Find where the given text appears and provide that cell's center as [x, y] coordinate. 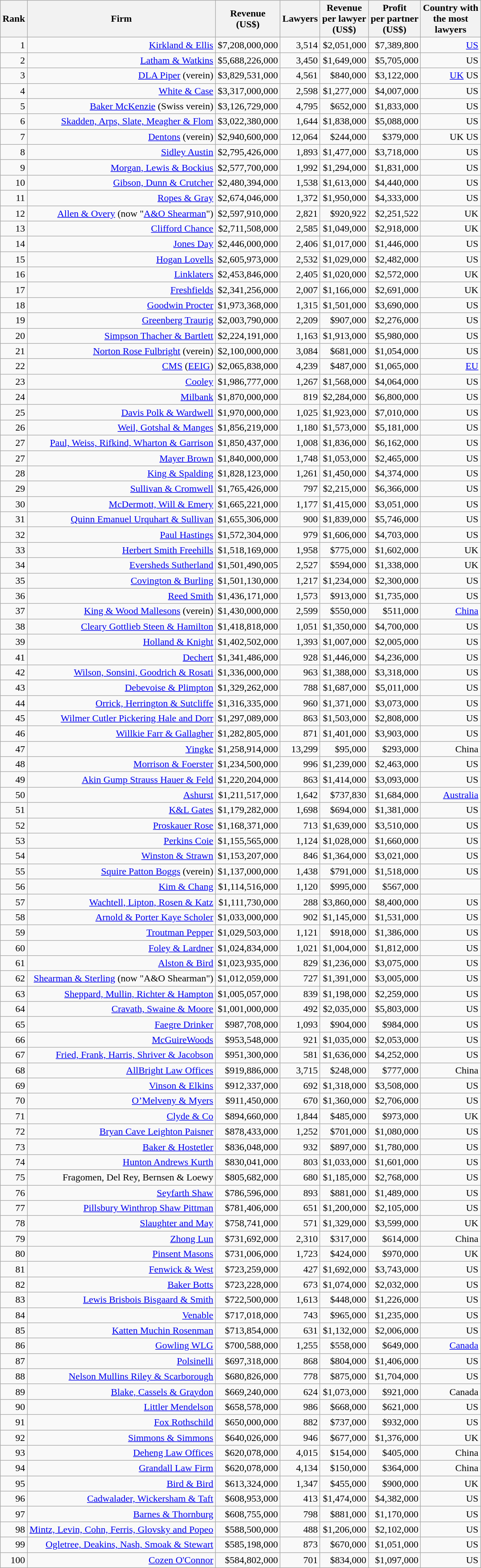
$1,033,000,000 [248, 917]
93 [14, 1453]
Troutman Pepper [121, 932]
$2,577,700,000 [248, 167]
$1,004,000 [344, 948]
16 [14, 275]
$1,913,000 [344, 336]
$1,692,000 [344, 1269]
$830,041,000 [248, 1162]
Vinson & Elkins [121, 1086]
$1,024,834,000 [248, 948]
288 [300, 902]
44 [14, 703]
Blake, Cassels & Graydon [121, 1391]
$1,145,000 [344, 917]
$1,501,000 [344, 305]
829 [300, 963]
979 [300, 535]
$7,208,000,000 [248, 45]
McDermott, Will & Emery [121, 504]
$1,402,502,000 [248, 642]
$1,973,368,000 [248, 305]
Alston & Bird [121, 963]
Cadwalader, Wickersham & Taft [121, 1499]
75 [14, 1177]
86 [14, 1346]
13,299 [300, 749]
1,180 [300, 427]
25 [14, 412]
$2,276,000 [395, 320]
$1,518,169,000 [248, 550]
$1,386,000 [395, 932]
$804,000 [344, 1361]
2,405 [300, 275]
$1,114,516,000 [248, 887]
Wilmer Cutler Pickering Hale and Dorr [121, 718]
Hunton Andrews Kurth [121, 1162]
$567,000 [395, 887]
28 [14, 474]
$1,780,000 [395, 1147]
Revenueper lawyer(US$) [344, 19]
$3,122,000 [395, 76]
$2,480,394,000 [248, 183]
$1,153,207,000 [248, 856]
Fragomen, Del Rey, Bernsen & Loewy [121, 1177]
$1,234,500,000 [248, 764]
$1,371,000 [344, 703]
$875,000 [344, 1376]
$920,922 [344, 213]
1,893 [300, 152]
$1,418,818,000 [248, 626]
$904,000 [344, 1024]
$3,510,000 [395, 825]
33 [14, 550]
Greenberg Traurig [121, 320]
$1,236,000 [344, 963]
871 [300, 734]
$4,333,000 [395, 198]
$1,074,000 [344, 1285]
$2,259,000 [395, 994]
$2,284,000 [344, 397]
98 [14, 1529]
$1,665,221,000 [248, 504]
$3,860,000 [344, 902]
$1,035,000 [344, 1040]
30 [14, 504]
$1,655,306,000 [248, 519]
42 [14, 672]
$1,489,000 [395, 1193]
$154,000 [344, 1453]
3,084 [300, 351]
$248,000 [344, 1070]
DLA Piper (verein) [121, 76]
$4,064,000 [395, 382]
Proskauer Rose [121, 825]
72 [14, 1131]
12 [14, 213]
$1,840,000,000 [248, 458]
47 [14, 749]
$1,017,000 [344, 244]
2,821 [300, 213]
$3,718,000 [395, 152]
$2,768,000 [395, 1177]
94 [14, 1468]
$5,011,000 [395, 688]
Latham & Watkins [121, 60]
$2,691,000 [395, 290]
$150,000 [344, 1468]
$913,000 [344, 596]
79 [14, 1239]
51 [14, 810]
$1,170,000 [395, 1514]
Shearman & Sterling (now "A&O Shearman") [121, 979]
$1,850,437,000 [248, 443]
Linklaters [121, 275]
White & Case [121, 91]
946 [300, 1437]
6 [14, 121]
Reed Smith [121, 596]
Polsinelli [121, 1361]
$1,168,371,000 [248, 825]
Cravath, Swaine & Moore [121, 1009]
$1,001,000,000 [248, 1009]
21 [14, 351]
Littler Mendelson [121, 1407]
$1,206,000 [344, 1529]
1,021 [300, 948]
Orrick, Herrington & Sutcliffe [121, 703]
$5,181,000 [395, 427]
$317,000 [344, 1239]
$2,808,000 [395, 718]
$4,252,000 [395, 1055]
$1,185,000 [344, 1177]
$405,000 [395, 1453]
Milbank [121, 397]
$4,703,000 [395, 535]
$550,000 [344, 611]
$1,831,000 [395, 167]
$3,051,000 [395, 504]
986 [300, 1407]
Weil, Gotshal & Manges [121, 427]
Cooley [121, 382]
88 [14, 1376]
413 [300, 1499]
$1,838,000 [344, 121]
$614,000 [395, 1239]
1,613 [300, 1300]
41 [14, 657]
$668,000 [344, 1407]
788 [300, 688]
Bryan Cave Leighton Paisner [121, 1131]
$1,436,171,000 [248, 596]
$3,093,000 [395, 780]
900 [300, 519]
1,163 [300, 336]
$1,839,000 [344, 519]
59 [14, 932]
1,008 [300, 443]
692 [300, 1086]
Holland & Knight [121, 642]
$2,003,790,000 [248, 320]
Slaughter and May [121, 1223]
$670,000 [344, 1545]
32 [14, 535]
$7,010,000 [395, 412]
K&L Gates [121, 810]
78 [14, 1223]
AllBright Law Offices [121, 1070]
Akin Gump Strauss Hauer & Feld [121, 780]
Katten Muchin Rosenman [121, 1330]
868 [300, 1361]
713 [300, 825]
1,748 [300, 458]
798 [300, 1514]
Clifford Chance [121, 229]
39 [14, 642]
$2,463,000 [395, 764]
$4,700,000 [395, 626]
Kim & Chang [121, 887]
$1,028,000 [344, 841]
Arnold & Porter Kaye Scholer [121, 917]
68 [14, 1070]
1,347 [300, 1484]
846 [300, 856]
$7,389,800 [395, 45]
$1,986,777,000 [248, 382]
$3,075,000 [395, 963]
Willkie Farr & Gallagher [121, 734]
$2,032,000 [395, 1285]
$717,018,000 [248, 1315]
$781,406,000 [248, 1208]
$737,830 [344, 795]
$3,318,000 [395, 672]
$1,704,000 [395, 1376]
$1,474,000 [344, 1499]
8 [14, 152]
$1,391,000 [344, 979]
$907,000 [344, 320]
82 [14, 1285]
$1,341,486,000 [248, 657]
Lewis Brisbois Bisgaard & Smith [121, 1300]
Grandall Law Firm [121, 1468]
797 [300, 489]
Davis Polk & Wardwell [121, 412]
$894,660,000 [248, 1116]
$2,597,910,000 [248, 213]
$1,501,130,000 [248, 581]
$4,440,000 [395, 183]
$1,111,730,000 [248, 902]
$649,000 [395, 1346]
778 [300, 1376]
99 [14, 1545]
46 [14, 734]
$697,318,000 [248, 1361]
$1,639,000 [344, 825]
$2,341,256,000 [248, 290]
893 [300, 1193]
$2,674,046,000 [248, 198]
64 [14, 1009]
$1,430,000,000 [248, 611]
670 [300, 1101]
13 [14, 229]
$95,000 [344, 749]
$1,097,000 [395, 1560]
$5,705,000 [395, 60]
34 [14, 565]
65 [14, 1024]
$1,179,282,000 [248, 810]
$1,602,000 [395, 550]
52 [14, 825]
651 [300, 1208]
38 [14, 626]
581 [300, 1055]
Gibson, Dunn & Crutcher [121, 183]
$805,682,000 [248, 1177]
McGuireWoods [121, 1040]
$3,508,000 [395, 1086]
14 [14, 244]
$777,000 [395, 1070]
$1,531,000 [395, 917]
87 [14, 1361]
$932,000 [395, 1422]
EU [451, 366]
$1,601,000 [395, 1162]
Zhong Lun [121, 1239]
$840,000 [344, 76]
Cleary Gottlieb Steen & Hamilton [121, 626]
960 [300, 703]
$2,300,000 [395, 581]
$650,000,000 [248, 1422]
$5,803,000 [395, 1009]
$731,692,000 [248, 1239]
1,217 [300, 581]
1,573 [300, 596]
Cozen O'Connor [121, 1560]
$3,073,000 [395, 703]
$2,795,426,000 [248, 152]
$1,258,914,000 [248, 749]
803 [300, 1162]
69 [14, 1086]
61 [14, 963]
$970,000 [395, 1254]
$2,465,000 [395, 458]
$640,026,000 [248, 1437]
Dentons (verein) [121, 137]
Sullivan & Cromwell [121, 489]
Jones Day [121, 244]
2,406 [300, 244]
$5,980,000 [395, 336]
$3,317,000,000 [248, 91]
1,177 [300, 504]
Quinn Emanuel Urquhart & Sullivan [121, 519]
$6,800,000 [395, 397]
$723,228,000 [248, 1285]
$1,065,000 [395, 366]
1,025 [300, 412]
Barnes & Thornburg [121, 1514]
$677,000 [344, 1437]
80 [14, 1254]
$1,023,935,000 [248, 963]
$1,414,000 [344, 780]
3,514 [300, 45]
10 [14, 183]
$1,226,000 [395, 1300]
$1,765,426,000 [248, 489]
$1,649,000 [344, 60]
$3,829,531,000 [248, 76]
$1,020,000 [344, 275]
4 [14, 91]
$713,854,000 [248, 1330]
37 [14, 611]
Nelson Mullins Riley & Scarborough [121, 1376]
54 [14, 856]
2,310 [300, 1239]
$1,573,000 [344, 427]
$1,687,000 [344, 688]
Morrison & Foerster [121, 764]
2,585 [300, 229]
Fenwick & West [121, 1269]
$2,572,000 [395, 275]
1,723 [300, 1254]
$919,886,000 [248, 1070]
$1,406,000 [395, 1361]
Fried, Frank, Harris, Shriver & Jacobson [121, 1055]
CMS (EEIG) [121, 366]
1,124 [300, 841]
Ashurst [121, 795]
12,064 [300, 137]
$1,073,000 [344, 1391]
$5,746,000 [395, 519]
96 [14, 1499]
$1,606,000 [344, 535]
81 [14, 1269]
Allen & Overy (now "A&O Shearman") [121, 213]
701 [300, 1560]
$3,022,380,000 [248, 121]
$1,297,089,000 [248, 718]
$1,051,000 [395, 1545]
$5,688,226,000 [248, 60]
Gowling WLG [121, 1346]
3 [14, 76]
$364,000 [395, 1468]
$700,588,000 [248, 1346]
4,795 [300, 106]
58 [14, 917]
91 [14, 1422]
$1,282,805,000 [248, 734]
Wachtell, Lipton, Rosen & Katz [121, 902]
Morgan, Lewis & Bockius [121, 167]
$2,224,191,000 [248, 336]
1,642 [300, 795]
Winston & Strawn [121, 856]
Bird & Bird [121, 1484]
23 [14, 382]
$1,054,000 [395, 351]
100 [14, 1560]
84 [14, 1315]
680 [300, 1177]
$984,000 [395, 1024]
2,527 [300, 565]
$2,006,000 [395, 1330]
$951,300,000 [248, 1055]
$1,239,000 [344, 764]
Ogletree, Deakins, Nash, Smoak & Stewart [121, 1545]
62 [14, 979]
743 [300, 1315]
$2,065,838,000 [248, 366]
$1,080,000 [395, 1131]
$293,000 [395, 749]
$2,005,000 [395, 642]
$1,856,219,000 [248, 427]
$1,166,000 [344, 290]
$1,012,059,000 [248, 979]
$1,415,000 [344, 504]
57 [14, 902]
Firm [121, 19]
$1,568,000 [344, 382]
95 [14, 1484]
$608,953,000 [248, 1499]
22 [14, 366]
4,015 [300, 1453]
Lawyers [300, 19]
1 [14, 45]
Perkins Coie [121, 841]
$511,000 [395, 611]
$2,940,600,000 [248, 137]
$2,251,522 [395, 213]
$2,482,000 [395, 259]
Debevoise & Plimpton [121, 688]
Pinsent Masons [121, 1254]
$1,132,000 [344, 1330]
18 [14, 305]
$3,126,729,000 [248, 106]
$722,500,000 [248, 1300]
Rank [14, 19]
$588,500,000 [248, 1529]
$485,000 [344, 1116]
55 [14, 871]
49 [14, 780]
2 [14, 60]
$4,007,000 [395, 91]
$836,048,000 [248, 1147]
Freshfields [121, 290]
45 [14, 718]
2,532 [300, 259]
1,267 [300, 382]
85 [14, 1330]
Revenue(US$) [248, 19]
$2,053,000 [395, 1040]
$1,338,000 [395, 565]
$1,970,000,000 [248, 412]
$4,382,000 [395, 1499]
$1,234,000 [344, 581]
$1,812,000 [395, 948]
66 [14, 1040]
$558,000 [344, 1346]
90 [14, 1407]
31 [14, 519]
$786,596,000 [248, 1193]
$1,277,000 [344, 91]
$1,660,000 [395, 841]
$1,636,000 [344, 1055]
19 [14, 320]
$1,613,000 [344, 183]
1,252 [300, 1131]
$1,329,262,000 [248, 688]
$669,240,000 [248, 1391]
$900,000 [395, 1484]
$3,599,000 [395, 1223]
$1,381,000 [395, 810]
7 [14, 137]
$834,000 [344, 1560]
King & Wood Mallesons (verein) [121, 611]
$1,350,000 [344, 626]
1,992 [300, 167]
$1,828,123,000 [248, 474]
$897,000 [344, 1147]
$244,000 [344, 137]
$2,035,000 [344, 1009]
$1,033,000 [344, 1162]
1,698 [300, 810]
Skadden, Arps, Slate, Meagher & Flom [121, 121]
Yingke [121, 749]
4,561 [300, 76]
$2,446,000,000 [248, 244]
89 [14, 1391]
$608,755,000 [248, 1514]
902 [300, 917]
571 [300, 1223]
$1,836,000 [344, 443]
$487,000 [344, 366]
$1,870,000,000 [248, 397]
1,093 [300, 1024]
$2,102,000 [395, 1529]
Mayer Brown [121, 458]
50 [14, 795]
$1,007,000 [344, 642]
4,134 [300, 1468]
Mintz, Levin, Cohn, Ferris, Glovsky and Popeo [121, 1529]
76 [14, 1193]
74 [14, 1162]
56 [14, 887]
$723,259,000 [248, 1269]
$1,477,000 [344, 152]
$1,518,000 [395, 871]
$701,000 [344, 1131]
$973,000 [395, 1116]
$1,684,000 [395, 795]
$2,105,000 [395, 1208]
819 [300, 397]
$1,923,000 [344, 412]
1,315 [300, 305]
11 [14, 198]
$2,453,846,000 [248, 275]
Foley & Lardner [121, 948]
$2,605,973,000 [248, 259]
3,450 [300, 60]
Squire Patton Boggs (verein) [121, 871]
Clyde & Co [121, 1116]
48 [14, 764]
$918,000 [344, 932]
$1,005,057,000 [248, 994]
$448,000 [344, 1300]
$758,741,000 [248, 1223]
Paul Hastings [121, 535]
$584,802,000 [248, 1560]
$1,735,000 [395, 596]
1,958 [300, 550]
$1,211,517,000 [248, 795]
67 [14, 1055]
$912,337,000 [248, 1086]
4,239 [300, 366]
$1,364,000 [344, 856]
$1,318,000 [344, 1086]
Fox Rothschild [121, 1422]
1,261 [300, 474]
2,209 [300, 320]
$658,578,000 [248, 1407]
97 [14, 1514]
$2,706,000 [395, 1101]
1,255 [300, 1346]
$1,572,304,000 [248, 535]
$3,690,000 [395, 305]
921 [300, 1040]
1,844 [300, 1116]
$455,000 [344, 1484]
2,007 [300, 290]
$737,000 [344, 1422]
35 [14, 581]
$1,950,000 [344, 198]
Goodwin Procter [121, 305]
488 [300, 1529]
3,715 [300, 1070]
20 [14, 336]
15 [14, 259]
2,599 [300, 611]
17 [14, 290]
Faegre Drinker [121, 1024]
Venable [121, 1315]
Simpson Thacher & Bartlett [121, 336]
1,051 [300, 626]
73 [14, 1147]
$1,029,000 [344, 259]
$2,100,000,000 [248, 351]
$2,215,000 [344, 489]
Baker McKenzie (Swiss verein) [121, 106]
$1,501,490,005 [248, 565]
$1,316,335,000 [248, 703]
1,538 [300, 183]
673 [300, 1285]
$1,053,000 [344, 458]
Dechert [121, 657]
Eversheds Sutherland [121, 565]
71 [14, 1116]
$680,826,000 [248, 1376]
$1,029,503,000 [248, 932]
Australia [451, 795]
$8,400,000 [395, 902]
$1,049,000 [344, 229]
King & Spalding [121, 474]
$791,000 [344, 871]
1,393 [300, 642]
77 [14, 1208]
932 [300, 1147]
O’Melveny & Myers [121, 1101]
Profitper partner(US$) [395, 19]
624 [300, 1391]
$911,450,000 [248, 1101]
$1,235,000 [395, 1315]
Ropes & Gray [121, 198]
$3,021,000 [395, 856]
26 [14, 427]
Norton Rose Fulbright (verein) [121, 351]
92 [14, 1437]
$3,743,000 [395, 1269]
$1,401,000 [344, 734]
727 [300, 979]
$379,000 [395, 137]
$694,000 [344, 810]
$594,000 [344, 565]
$4,236,000 [395, 657]
Deheng Law Offices [121, 1453]
9 [14, 167]
1,121 [300, 932]
$731,006,000 [248, 1254]
$953,548,000 [248, 1040]
Hogan Lovells [121, 259]
2,598 [300, 91]
Herbert Smith Freehills [121, 550]
$1,155,565,000 [248, 841]
Baker & Hostetler [121, 1147]
70 [14, 1101]
$1,503,000 [344, 718]
492 [300, 1009]
63 [14, 994]
53 [14, 841]
43 [14, 688]
963 [300, 672]
$1,388,000 [344, 672]
$1,360,000 [344, 1101]
$1,450,000 [344, 474]
1,438 [300, 871]
$424,000 [344, 1254]
$6,366,000 [395, 489]
1,120 [300, 887]
$1,198,000 [344, 994]
928 [300, 657]
$1,336,000,000 [248, 672]
$1,294,000 [344, 167]
$1,329,000 [344, 1223]
$3,903,000 [395, 734]
Country withthe mostlawyers [451, 19]
427 [300, 1269]
$2,051,000 [344, 45]
Baker Botts [121, 1285]
882 [300, 1422]
873 [300, 1545]
839 [300, 994]
$1,376,000 [395, 1437]
Kirkland & Ellis [121, 45]
$621,000 [395, 1407]
Seyfarth Shaw [121, 1193]
$965,000 [344, 1315]
$1,220,204,000 [248, 780]
Simmons & Simmons [121, 1437]
631 [300, 1330]
Sheppard, Mullin, Richter & Hampton [121, 994]
Covington & Burling [121, 581]
Wilson, Sonsini, Goodrich & Rosati [121, 672]
5 [14, 106]
$987,708,000 [248, 1024]
24 [14, 397]
36 [14, 596]
$921,000 [395, 1391]
1,644 [300, 121]
$1,200,000 [344, 1208]
1,372 [300, 198]
$5,088,000 [395, 121]
$6,162,000 [395, 443]
$613,324,000 [248, 1484]
29 [14, 489]
$585,198,000 [248, 1545]
Sidley Austin [121, 152]
$681,000 [344, 351]
$4,374,000 [395, 474]
60 [14, 948]
$878,433,000 [248, 1131]
$1,833,000 [395, 106]
$775,000 [344, 550]
Pillsbury Winthrop Shaw Pittman [121, 1208]
$2,918,000 [395, 229]
$2,711,508,000 [248, 229]
996 [300, 764]
$652,000 [344, 106]
83 [14, 1300]
$1,137,000,000 [248, 871]
$3,005,000 [395, 979]
Paul, Weiss, Rifkind, Wharton & Garrison [121, 443]
$995,000 [344, 887]
